Determine the [x, y] coordinate at the center of the cell enclosing the given text.  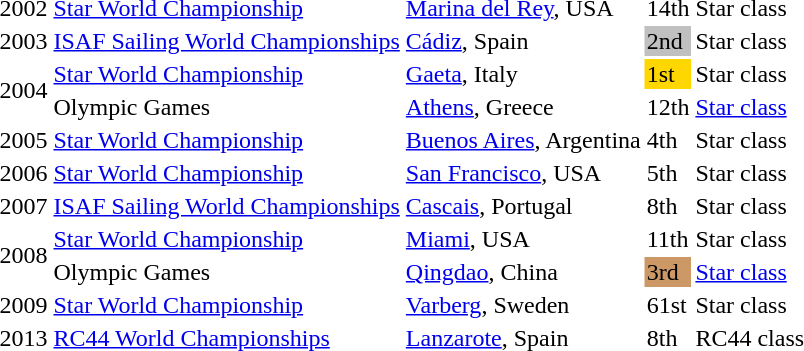
San Francisco, USA [523, 173]
5th [668, 173]
Qingdao, China [523, 272]
Cádiz, Spain [523, 41]
11th [668, 239]
8th [668, 206]
Gaeta, Italy [523, 74]
12th [668, 107]
1st [668, 74]
3rd [668, 272]
Athens, Greece [523, 107]
Miami, USA [523, 239]
Buenos Aires, Argentina [523, 140]
Cascais, Portugal [523, 206]
4th [668, 140]
2nd [668, 41]
61st [668, 305]
Varberg, Sweden [523, 305]
